Identify which cell holds the provided text, then report its [x, y] central coordinate. 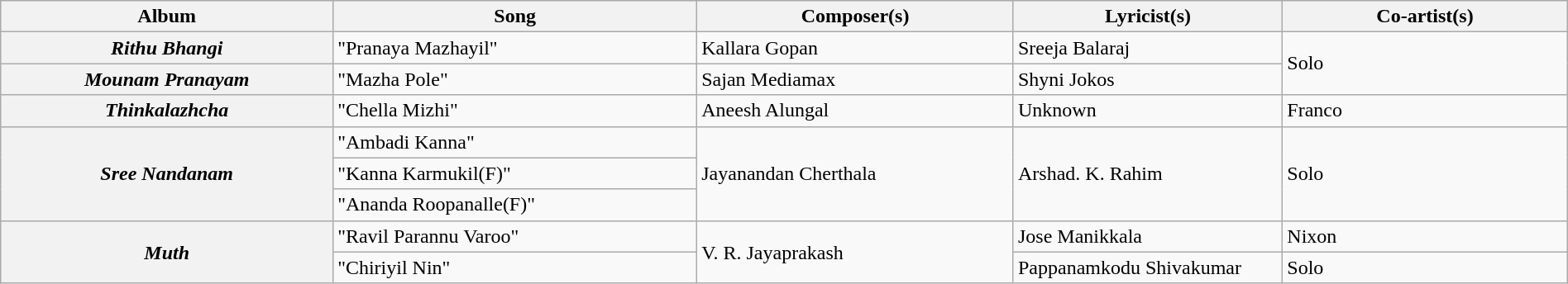
Nixon [1425, 236]
Aneesh Alungal [855, 111]
Kallara Gopan [855, 48]
"Ananda Roopanalle(F)" [515, 205]
Song [515, 17]
Mounam Pranayam [167, 79]
Arshad. K. Rahim [1148, 173]
"Mazha Pole" [515, 79]
Composer(s) [855, 17]
Jayanandan Cherthala [855, 173]
"Pranaya Mazhayil" [515, 48]
"Ambadi Kanna" [515, 142]
"Chiriyil Nin" [515, 267]
Sajan Mediamax [855, 79]
V. R. Jayaprakash [855, 252]
Muth [167, 252]
Album [167, 17]
Pappanamkodu Shivakumar [1148, 267]
"Kanna Karmukil(F)" [515, 173]
Jose Manikkala [1148, 236]
Franco [1425, 111]
Lyricist(s) [1148, 17]
"Ravil Parannu Varoo" [515, 236]
Co-artist(s) [1425, 17]
Shyni Jokos [1148, 79]
Sreeja Balaraj [1148, 48]
"Chella Mizhi" [515, 111]
Rithu Bhangi [167, 48]
Sree Nandanam [167, 173]
Thinkalazhcha [167, 111]
Unknown [1148, 111]
